Extract the (x, y) coordinate from the center of the cell holding the provided text.  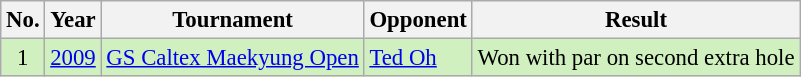
Tournament (232, 20)
No. (23, 20)
Won with par on second extra hole (636, 58)
2009 (73, 58)
Opponent (418, 20)
GS Caltex Maekyung Open (232, 58)
1 (23, 58)
Ted Oh (418, 58)
Year (73, 20)
Result (636, 20)
